Capture the cell that displays the provided text and extract its [X, Y] central coordinate. 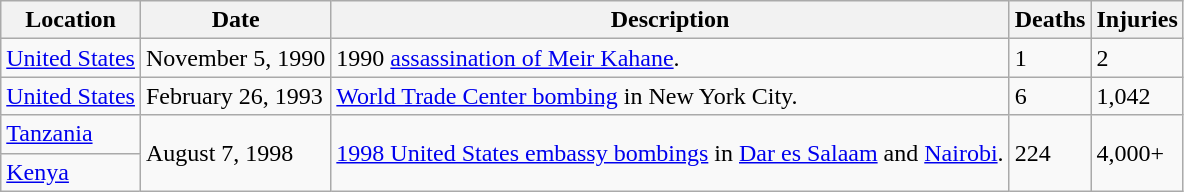
February 26, 1993 [235, 96]
August 7, 1998 [235, 153]
Kenya [71, 172]
Description [670, 20]
1 [1050, 58]
4,000+ [1137, 153]
November 5, 1990 [235, 58]
1998 United States embassy bombings in Dar es Salaam and Nairobi. [670, 153]
Location [71, 20]
224 [1050, 153]
2 [1137, 58]
Date [235, 20]
Deaths [1050, 20]
Injuries [1137, 20]
1990 assassination of Meir Kahane. [670, 58]
Tanzania [71, 134]
1,042 [1137, 96]
6 [1050, 96]
World Trade Center bombing in New York City. [670, 96]
